Return (X, Y) of the center of cell containing provided text 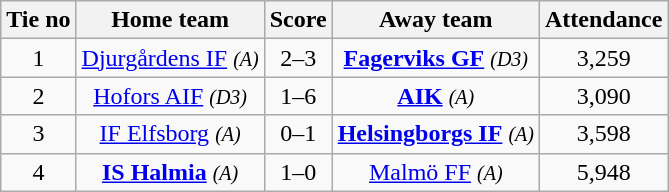
3,598 (603, 134)
2–3 (298, 58)
2 (38, 96)
IF Elfsborg (A) (170, 134)
Score (298, 20)
Malmö FF (A) (436, 172)
5,948 (603, 172)
Home team (170, 20)
Hofors AIF (D3) (170, 96)
3,259 (603, 58)
Tie no (38, 20)
IS Halmia (A) (170, 172)
Djurgårdens IF (A) (170, 58)
AIK (A) (436, 96)
1–6 (298, 96)
Helsingborgs IF (A) (436, 134)
Away team (436, 20)
1–0 (298, 172)
3,090 (603, 96)
3 (38, 134)
0–1 (298, 134)
1 (38, 58)
Attendance (603, 20)
4 (38, 172)
Fagerviks GF (D3) (436, 58)
